Scan for the cell matching the given text and deliver its (x, y) coordinate at center. 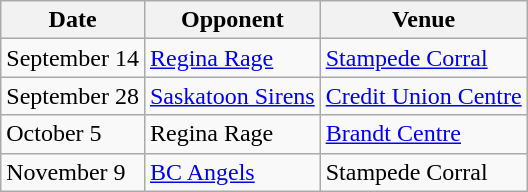
Date (73, 20)
Brandt Centre (424, 134)
Saskatoon Sirens (232, 96)
September 14 (73, 58)
BC Angels (232, 172)
Credit Union Centre (424, 96)
Venue (424, 20)
September 28 (73, 96)
Opponent (232, 20)
October 5 (73, 134)
November 9 (73, 172)
